Return (x, y) of the center of cell containing provided text 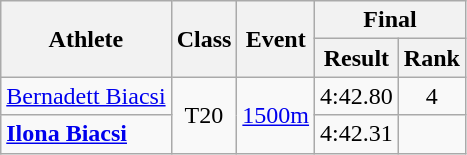
1500m (276, 115)
T20 (204, 115)
Final (390, 20)
4:42.80 (357, 96)
Athlete (86, 39)
Class (204, 39)
4:42.31 (357, 134)
Rank (432, 58)
Bernadett Biacsi (86, 96)
Event (276, 39)
Result (357, 58)
Ilona Biacsi (86, 134)
4 (432, 96)
